Locate the cell with the specified text and output its [x, y] center coordinate. 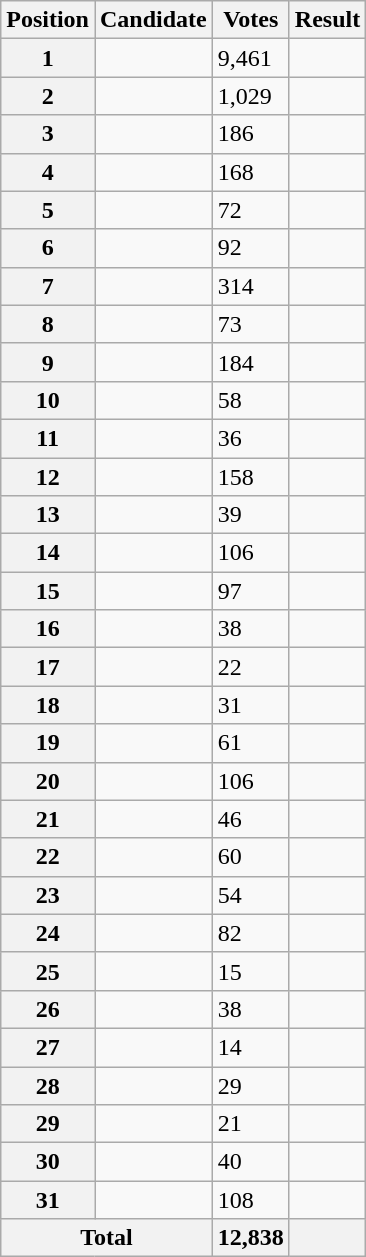
186 [250, 134]
61 [250, 743]
72 [250, 210]
1 [48, 58]
4 [48, 172]
60 [250, 857]
25 [48, 971]
1,029 [250, 96]
13 [48, 515]
19 [48, 743]
Position [48, 20]
46 [250, 819]
24 [48, 933]
73 [250, 324]
9,461 [250, 58]
54 [250, 895]
3 [48, 134]
11 [48, 438]
17 [48, 667]
10 [48, 400]
2 [48, 96]
8 [48, 324]
184 [250, 362]
30 [48, 1162]
20 [48, 781]
36 [250, 438]
5 [48, 210]
Candidate [153, 20]
92 [250, 248]
16 [48, 629]
27 [48, 1047]
Votes [250, 20]
18 [48, 705]
12 [48, 477]
168 [250, 172]
82 [250, 933]
7 [48, 286]
6 [48, 248]
9 [48, 362]
12,838 [250, 1238]
Result [327, 20]
Total [107, 1238]
39 [250, 515]
97 [250, 591]
108 [250, 1200]
40 [250, 1162]
58 [250, 400]
314 [250, 286]
26 [48, 1009]
28 [48, 1085]
23 [48, 895]
158 [250, 477]
